Pinpoint the cell where the given text exists, returning its [X, Y] midpoint coordinate. 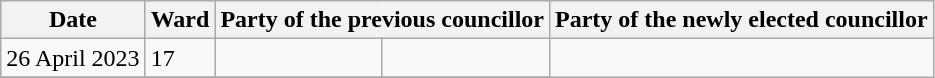
Party of the newly elected councillor [741, 20]
17 [180, 58]
Date [73, 20]
26 April 2023 [73, 58]
Ward [180, 20]
Party of the previous councillor [382, 20]
